Scan for the cell matching the given text and deliver its [x, y] coordinate at center. 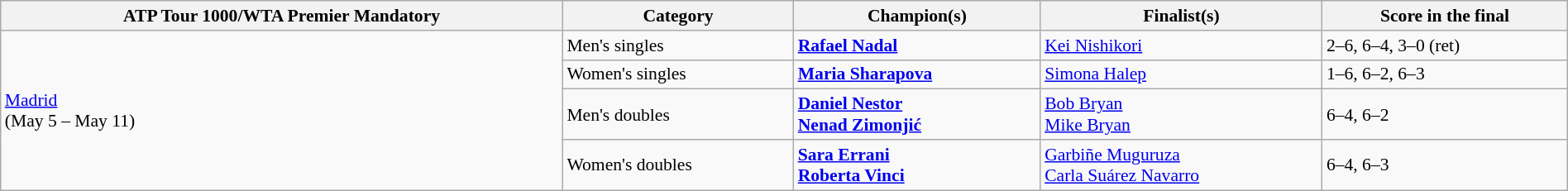
Women's singles [678, 74]
Men's doubles [678, 114]
Garbiñe Muguruza Carla Suárez Navarro [1181, 165]
Men's singles [678, 45]
Daniel Nestor Nenad Zimonjić [917, 114]
1–6, 6–2, 6–3 [1445, 74]
Maria Sharapova [917, 74]
Bob Bryan Mike Bryan [1181, 114]
Champion(s) [917, 16]
Finalist(s) [1181, 16]
ATP Tour 1000/WTA Premier Mandatory [282, 16]
Score in the final [1445, 16]
Madrid(May 5 – May 11) [282, 111]
Simona Halep [1181, 74]
Rafael Nadal [917, 45]
6–4, 6–2 [1445, 114]
Kei Nishikori [1181, 45]
Category [678, 16]
6–4, 6–3 [1445, 165]
Sara Errani Roberta Vinci [917, 165]
2–6, 6–4, 3–0 (ret) [1445, 45]
Women's doubles [678, 165]
